Determine the [x, y] coordinate at the center of the cell enclosing the given text.  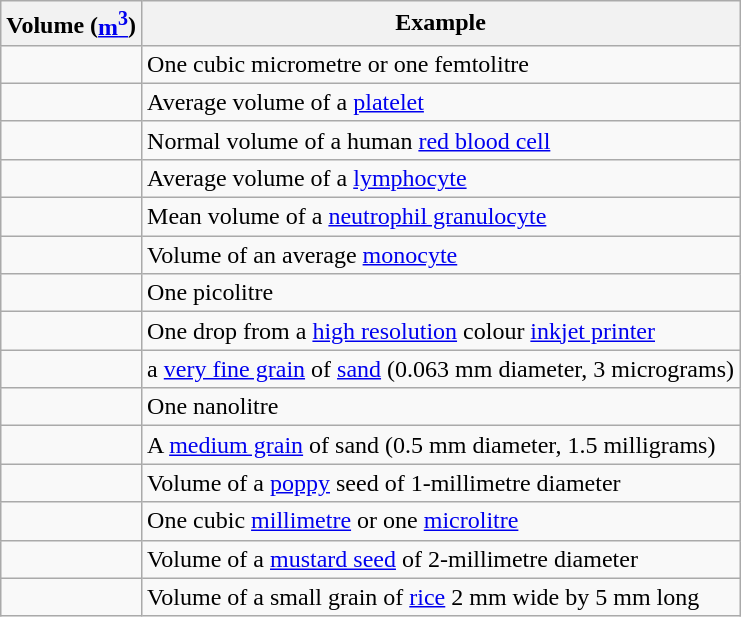
Average volume of a platelet [441, 102]
Volume of a poppy seed of 1-millimetre diameter [441, 483]
Normal volume of a human red blood cell [441, 140]
a very fine grain of sand (0.063 mm diameter, 3 micrograms) [441, 369]
One nanolitre [441, 407]
Mean volume of a neutrophil granulocyte [441, 217]
Average volume of a lymphocyte [441, 178]
One cubic millimetre or one microlitre [441, 521]
Volume of a small grain of rice 2 mm wide by 5 mm long [441, 597]
Volume (m3) [72, 24]
A medium grain of sand (0.5 mm diameter, 1.5 milligrams) [441, 445]
Example [441, 24]
One picolitre [441, 293]
One cubic micrometre or one femtolitre [441, 64]
Volume of an average monocyte [441, 255]
Volume of a mustard seed of 2-millimetre diameter [441, 559]
One drop from a high resolution colour inkjet printer [441, 331]
